Capture the cell that displays the provided text and extract its (X, Y) central coordinate. 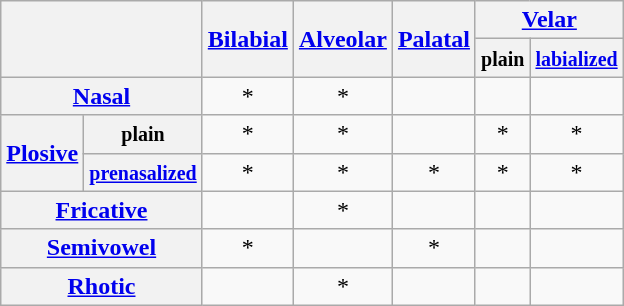
Bilabial (248, 39)
Rhotic (102, 286)
Plosive (42, 153)
Fricative (102, 210)
Velar (549, 20)
Semivowel (102, 248)
Nasal (102, 96)
Alveolar (342, 39)
Palatal (434, 39)
prenasalized (143, 172)
labialized (576, 58)
